Find where the given text appears and provide that cell's center as [x, y] coordinate. 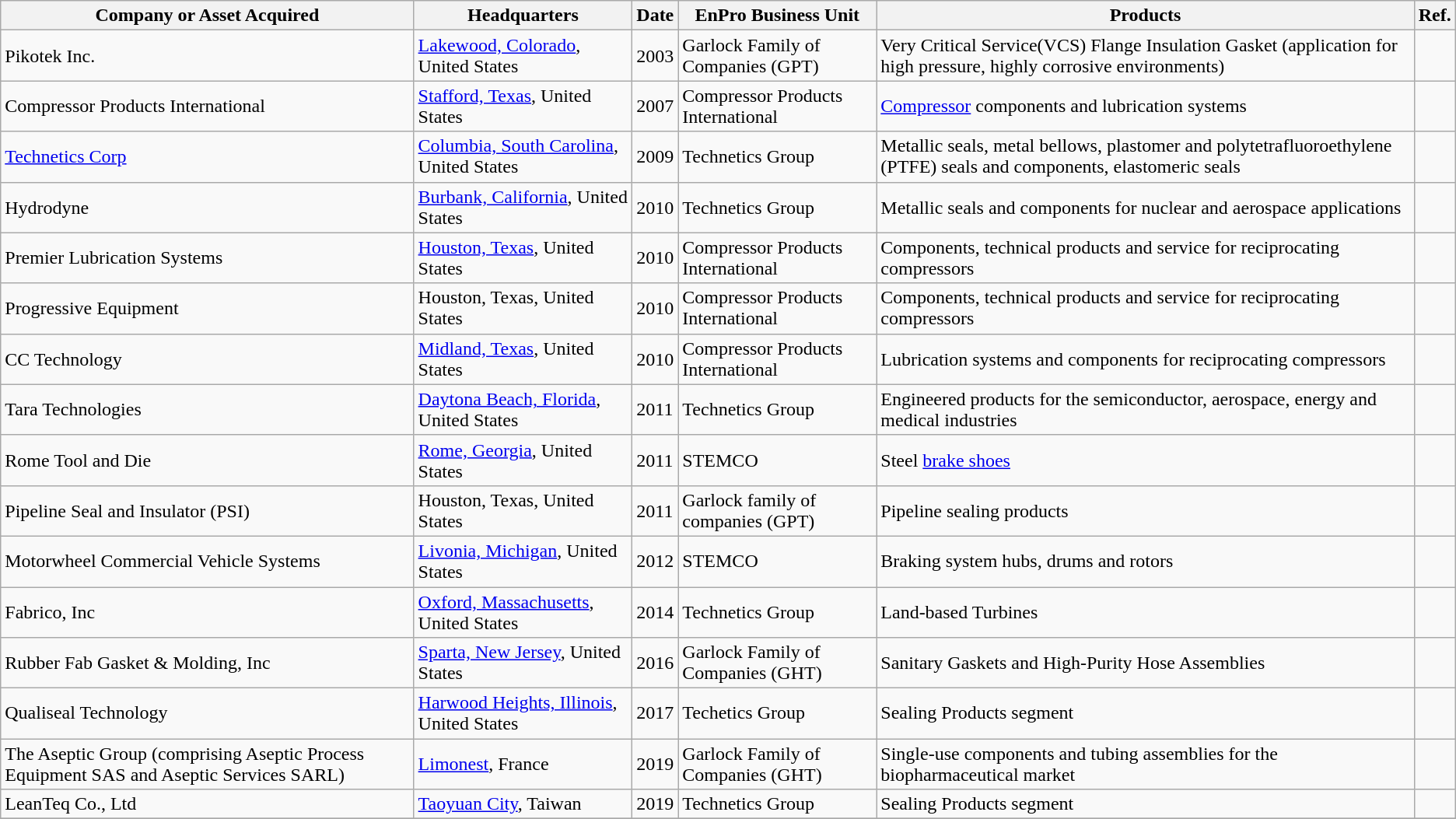
Progressive Equipment [207, 308]
Daytona Beach, Florida, United States [523, 409]
Columbia, South Carolina, United States [523, 157]
Technetics Corp [207, 157]
Premier Lubrication Systems [207, 258]
Metallic seals, metal bellows, plastomer and polytetrafluoroethylene (PTFE) seals and components, elastomeric seals [1145, 157]
The Aseptic Group (comprising Aseptic Process Equipment SAS and Aseptic Services SARL) [207, 764]
Ref. [1434, 16]
Techetics Group [778, 714]
Livonia, Michigan, United States [523, 562]
Very Critical Service(VCS) Flange Insulation Gasket (application for high pressure, highly corrosive environments) [1145, 56]
Garlock family of companies (GPT) [778, 510]
Harwood Heights, Illinois, United States [523, 714]
Oxford, Massachusetts, United States [523, 611]
2016 [655, 663]
Rubber Fab Gasket & Molding, Inc [207, 663]
Midland, Texas, United States [523, 359]
Single-use components and tubing assemblies for the biopharmaceutical market [1145, 764]
Pikotek Inc. [207, 56]
2003 [655, 56]
EnPro Business Unit [778, 16]
Company or Asset Acquired [207, 16]
Braking system hubs, drums and rotors [1145, 562]
Qualiseal Technology [207, 714]
Metallic seals and components for nuclear and aerospace applications [1145, 207]
Date [655, 16]
2017 [655, 714]
Sparta, New Jersey, United States [523, 663]
Engineered products for the semiconductor, aerospace, energy and medical industries [1145, 409]
2012 [655, 562]
2007 [655, 106]
LeanTeq Co., Ltd [207, 804]
Land-based Turbines [1145, 611]
Lakewood, Colorado, United States [523, 56]
Rome Tool and Die [207, 460]
Taoyuan City, Taiwan [523, 804]
Pipeline sealing products [1145, 510]
Steel brake shoes [1145, 460]
Tara Technologies [207, 409]
Products [1145, 16]
2009 [655, 157]
Limonest, France [523, 764]
Lubrication systems and components for reciprocating compressors [1145, 359]
Hydrodyne [207, 207]
Fabrico, Inc [207, 611]
Pipeline Seal and Insulator (PSI) [207, 510]
Compressor components and lubrication systems [1145, 106]
Burbank, California, United States [523, 207]
Stafford, Texas, United States [523, 106]
Motorwheel Commercial Vehicle Systems [207, 562]
Headquarters [523, 16]
CC Technology [207, 359]
Garlock Family of Companies (GPT) [778, 56]
Rome, Georgia, United States [523, 460]
2014 [655, 611]
Sanitary Gaskets and High-Purity Hose Assemblies [1145, 663]
